Find where the given text appears and provide that cell's center as [X, Y] coordinate. 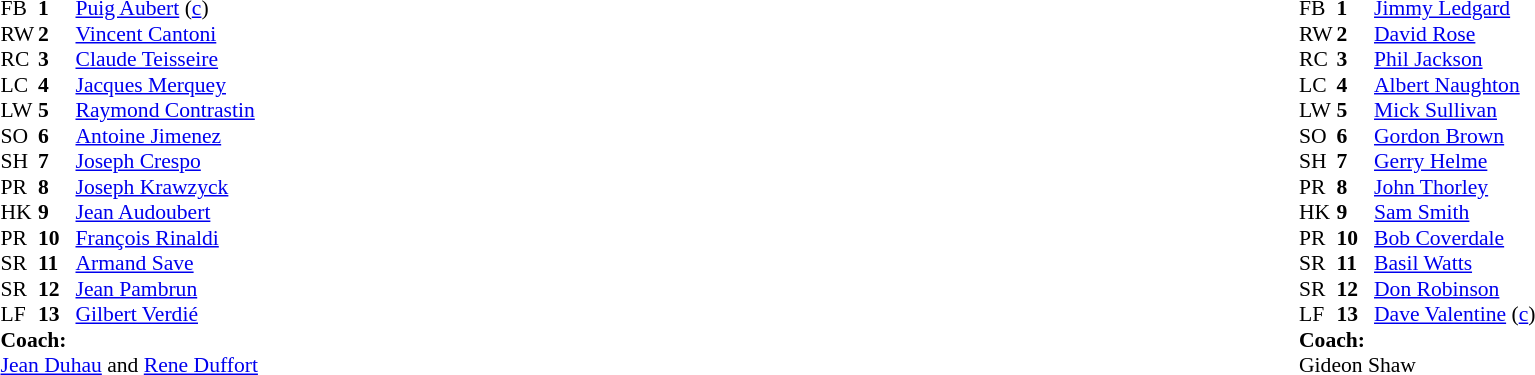
Albert Naughton [1454, 85]
Basil Watts [1454, 263]
Mick Sullivan [1454, 111]
Claude Teisseire [167, 59]
Jacques Merquey [167, 85]
Jean Pambrun [167, 289]
Don Robinson [1454, 289]
David Rose [1454, 34]
Gilbert Verdié [167, 315]
Raymond Contrastin [167, 111]
Vincent Cantoni [167, 34]
Dave Valentine (c) [1454, 315]
Joseph Krawzyck [167, 187]
Gerry Helme [1454, 161]
Jean Audoubert [167, 213]
John Thorley [1454, 187]
Joseph Crespo [167, 161]
Phil Jackson [1454, 59]
Antoine Jimenez [167, 136]
Bob Coverdale [1454, 238]
Gordon Brown [1454, 136]
Armand Save [167, 263]
Sam Smith [1454, 213]
François Rinaldi [167, 238]
